Determine the (X, Y) coordinate at the center of the cell enclosing the given text.  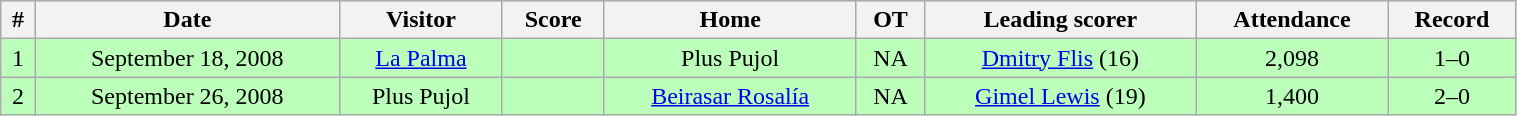
2,098 (1292, 58)
Score (552, 20)
1,400 (1292, 96)
Dmitry Flis (16) (1060, 58)
Attendance (1292, 20)
# (18, 20)
1–0 (1452, 58)
Gimel Lewis (19) (1060, 96)
2 (18, 96)
Visitor (420, 20)
Home (730, 20)
Beirasar Rosalía (730, 96)
Date (187, 20)
September 18, 2008 (187, 58)
2–0 (1452, 96)
Leading scorer (1060, 20)
OT (890, 20)
Record (1452, 20)
La Palma (420, 58)
September 26, 2008 (187, 96)
1 (18, 58)
